Detect which cell encompasses the target text, then output its [x, y] center coordinate. 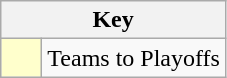
Key [114, 20]
Teams to Playoffs [134, 58]
